Return the [X, Y] coordinate for the center point of the cell that contains the specified text.  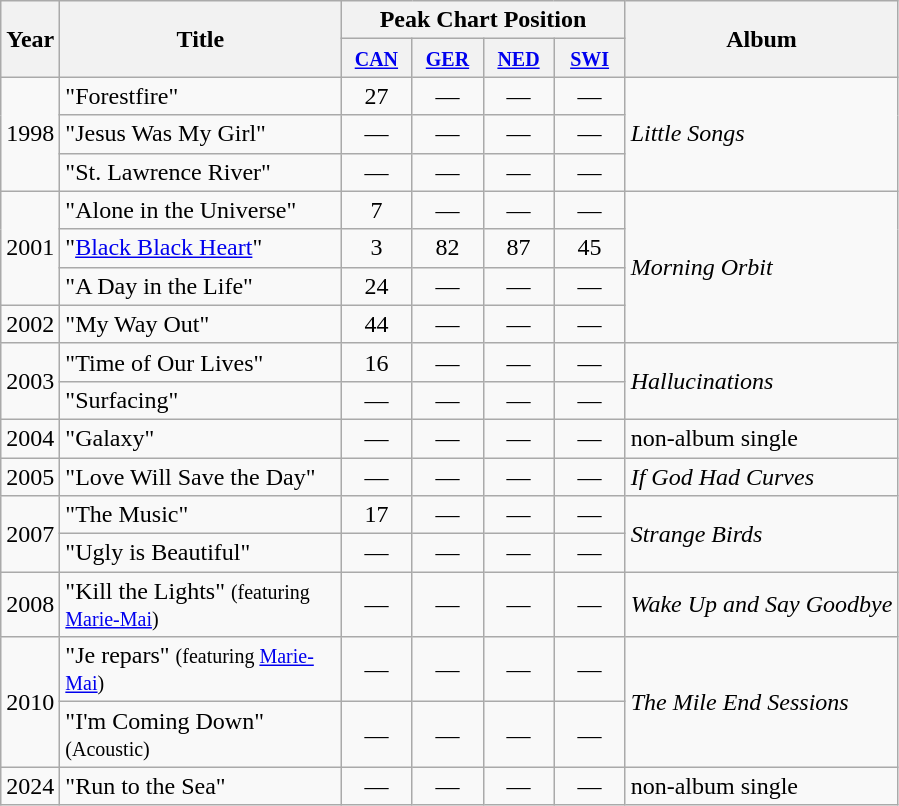
2008 [30, 604]
2004 [30, 438]
45 [590, 248]
44 [376, 324]
Hallucinations [762, 381]
Wake Up and Say Goodbye [762, 604]
"St. Lawrence River" [200, 172]
27 [376, 96]
Year [30, 39]
"I'm Coming Down" (Acoustic) [200, 734]
24 [376, 286]
"Je repars" (featuring Marie-Mai) [200, 670]
2003 [30, 381]
3 [376, 248]
2024 [30, 786]
"Alone in the Universe" [200, 210]
2007 [30, 534]
Little Songs [762, 134]
"Kill the Lights" (featuring Marie-Mai) [200, 604]
Morning Orbit [762, 267]
"Time of Our Lives" [200, 362]
"A Day in the Life" [200, 286]
2010 [30, 702]
"Love Will Save the Day" [200, 477]
"Forestfire" [200, 96]
87 [518, 248]
82 [448, 248]
The Mile End Sessions [762, 702]
"Black Black Heart" [200, 248]
2002 [30, 324]
Album [762, 39]
2001 [30, 248]
1998 [30, 134]
Peak Chart Position [483, 20]
"Galaxy" [200, 438]
2005 [30, 477]
"Jesus Was My Girl" [200, 134]
SWI [590, 58]
GER [448, 58]
If God Had Curves [762, 477]
Title [200, 39]
16 [376, 362]
"Ugly is Beautiful" [200, 553]
"Surfacing" [200, 400]
7 [376, 210]
Strange Birds [762, 534]
"Run to the Sea" [200, 786]
17 [376, 515]
NED [518, 58]
"The Music" [200, 515]
CAN [376, 58]
"My Way Out" [200, 324]
